Search for the cell housing the specified text and yield its [x, y] center coordinate. 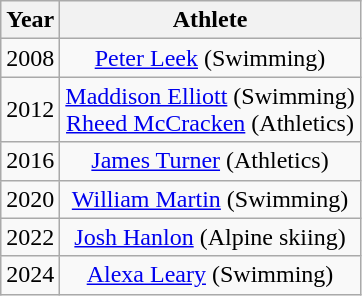
2016 [30, 161]
2012 [30, 110]
Peter Leek (Swimming) [210, 58]
Athlete [210, 20]
William Martin (Swimming) [210, 199]
James Turner (Athletics) [210, 161]
2022 [30, 237]
Maddison Elliott (Swimming) Rheed McCracken (Athletics) [210, 110]
2024 [30, 275]
Alexa Leary (Swimming) [210, 275]
2008 [30, 58]
Josh Hanlon (Alpine skiing) [210, 237]
2020 [30, 199]
Year [30, 20]
